Output the [X, Y] coordinate of the center of the cell containing the given text.  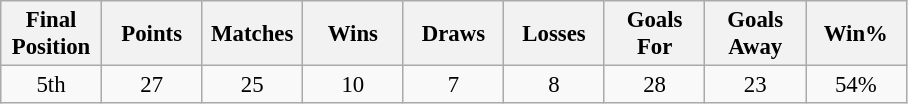
Final Position [52, 34]
Losses [554, 34]
8 [554, 85]
7 [454, 85]
Goals Away [756, 34]
54% [856, 85]
5th [52, 85]
Win% [856, 34]
Draws [454, 34]
27 [152, 85]
23 [756, 85]
Wins [354, 34]
28 [654, 85]
Goals For [654, 34]
25 [252, 85]
10 [354, 85]
Points [152, 34]
Matches [252, 34]
